Locate the cell with the specified text and output its (X, Y) center coordinate. 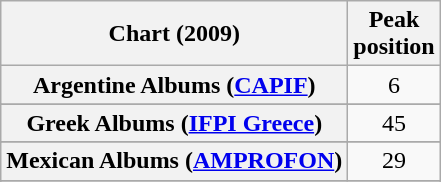
Peakposition (394, 34)
Chart (2009) (174, 34)
Greek Albums (IFPI Greece) (174, 123)
Argentine Albums (CAPIF) (174, 85)
45 (394, 123)
29 (394, 161)
6 (394, 85)
Mexican Albums (AMPROFON) (174, 161)
